Capture the cell that displays the provided text and extract its (x, y) central coordinate. 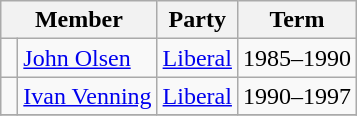
Ivan Venning (88, 96)
John Olsen (88, 58)
Term (296, 20)
1990–1997 (296, 96)
Member (79, 20)
1985–1990 (296, 58)
Party (197, 20)
